Provide the (X, Y) coordinate of the cell's center where the given text is located.  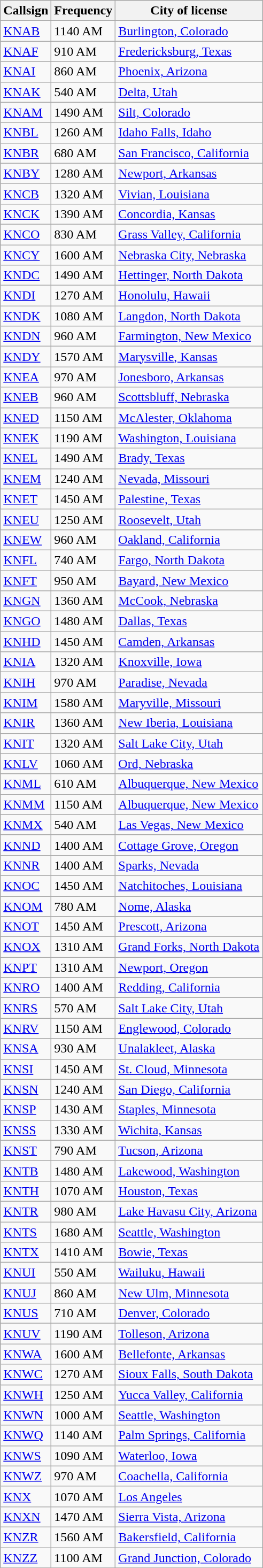
1090 AM (83, 1456)
610 AM (83, 784)
Honolulu, Hawaii (189, 296)
KNEU (26, 519)
Bakersfield, California (189, 1537)
Frequency (83, 11)
1470 AM (83, 1517)
950 AM (83, 580)
KNET (26, 499)
KNWH (26, 1395)
KNDY (26, 357)
KNEW (26, 540)
780 AM (83, 906)
1000 AM (83, 1415)
KNTB (26, 1171)
Waterloo, Iowa (189, 1456)
Bowie, Texas (189, 1252)
Cottage Grove, Oregon (189, 845)
Sparks, Nevada (189, 865)
Denver, Colorado (189, 1313)
KNCB (26, 194)
Grass Valley, California (189, 234)
KNIT (26, 743)
Knoxville, Iowa (189, 662)
KNHD (26, 642)
KNWA (26, 1354)
KNWZ (26, 1476)
Wichita, Kansas (189, 1130)
Grand Forks, North Dakota (189, 947)
Nevada, Missouri (189, 479)
KNTR (26, 1211)
Las Vegas, New Mexico (189, 825)
KNAF (26, 51)
KNTH (26, 1191)
KNAK (26, 92)
KNCK (26, 214)
KNIA (26, 662)
910 AM (83, 51)
KNBR (26, 153)
Scottsbluff, Nebraska (189, 397)
KNLV (26, 764)
Paradise, Nevada (189, 682)
Wailuku, Hawaii (189, 1273)
Natchitoches, Louisiana (189, 886)
1560 AM (83, 1537)
Yucca Valley, California (189, 1395)
KNTX (26, 1252)
St. Cloud, Minnesota (189, 1069)
KNUI (26, 1273)
Nebraska City, Nebraska (189, 255)
Callsign (26, 11)
Bellefonte, Arkansas (189, 1354)
Tolleson, Arizona (189, 1334)
KNX (26, 1496)
KNAM (26, 112)
Concordia, Kansas (189, 214)
KNDI (26, 296)
KNSI (26, 1069)
Nome, Alaska (189, 906)
KNWN (26, 1415)
Jonesboro, Arkansas (189, 377)
Houston, Texas (189, 1191)
1260 AM (83, 133)
KNGN (26, 601)
550 AM (83, 1273)
KNPT (26, 967)
790 AM (83, 1150)
San Francisco, California (189, 153)
1330 AM (83, 1130)
1280 AM (83, 173)
City of license (189, 11)
KNUV (26, 1334)
KNOM (26, 906)
KNFT (26, 580)
KNZZ (26, 1558)
KNWC (26, 1374)
1570 AM (83, 357)
740 AM (83, 560)
KNGO (26, 621)
KNWS (26, 1456)
Englewood, Colorado (189, 1028)
KNBY (26, 173)
KNIR (26, 723)
KNUS (26, 1313)
930 AM (83, 1049)
710 AM (83, 1313)
570 AM (83, 1008)
Lakewood, Washington (189, 1171)
KNFL (26, 560)
Tucson, Arizona (189, 1150)
KNDK (26, 316)
KNAI (26, 72)
KNBL (26, 133)
Langdon, North Dakota (189, 316)
New Iberia, Louisiana (189, 723)
Phoenix, Arizona (189, 72)
KNEM (26, 479)
Idaho Falls, Idaho (189, 133)
KNSN (26, 1089)
Brady, Texas (189, 458)
Grand Junction, Colorado (189, 1558)
1080 AM (83, 316)
1060 AM (83, 764)
KNMX (26, 825)
Sierra Vista, Arizona (189, 1517)
KNRV (26, 1028)
Ord, Nebraska (189, 764)
KNOT (26, 927)
Farmington, New Mexico (189, 336)
KNEL (26, 458)
KNEA (26, 377)
Sioux Falls, South Dakota (189, 1374)
Prescott, Arizona (189, 927)
KNZR (26, 1537)
KNCO (26, 234)
KNNR (26, 865)
Staples, Minnesota (189, 1110)
KNEK (26, 438)
KNDN (26, 336)
830 AM (83, 234)
KNWQ (26, 1435)
980 AM (83, 1211)
KNED (26, 418)
Fargo, North Dakota (189, 560)
Camden, Arkansas (189, 642)
Dallas, Texas (189, 621)
KNRO (26, 988)
Palm Springs, California (189, 1435)
KNML (26, 784)
1390 AM (83, 214)
Coachella, California (189, 1476)
KNIH (26, 682)
Palestine, Texas (189, 499)
Newport, Arkansas (189, 173)
San Diego, California (189, 1089)
Lake Havasu City, Arizona (189, 1211)
KNEB (26, 397)
KNMM (26, 804)
Vivian, Louisiana (189, 194)
Washington, Louisiana (189, 438)
KNTS (26, 1232)
KNDC (26, 275)
KNAB (26, 31)
Unalakleet, Alaska (189, 1049)
KNIM (26, 703)
KNCY (26, 255)
KNXN (26, 1517)
Fredericksburg, Texas (189, 51)
680 AM (83, 153)
1680 AM (83, 1232)
Roosevelt, Utah (189, 519)
McCook, Nebraska (189, 601)
Oakland, California (189, 540)
KNST (26, 1150)
KNSS (26, 1130)
KNSP (26, 1110)
Burlington, Colorado (189, 31)
Los Angeles (189, 1496)
Delta, Utah (189, 92)
McAlester, Oklahoma (189, 418)
KNSA (26, 1049)
1430 AM (83, 1110)
Maryville, Missouri (189, 703)
Hettinger, North Dakota (189, 275)
KNOX (26, 947)
1100 AM (83, 1558)
Marysville, Kansas (189, 357)
KNOC (26, 886)
Bayard, New Mexico (189, 580)
Newport, Oregon (189, 967)
KNND (26, 845)
1580 AM (83, 703)
1410 AM (83, 1252)
KNRS (26, 1008)
KNUJ (26, 1293)
Redding, California (189, 988)
New Ulm, Minnesota (189, 1293)
Silt, Colorado (189, 112)
